Return the (x, y) coordinate for the center point of the cell that contains the specified text.  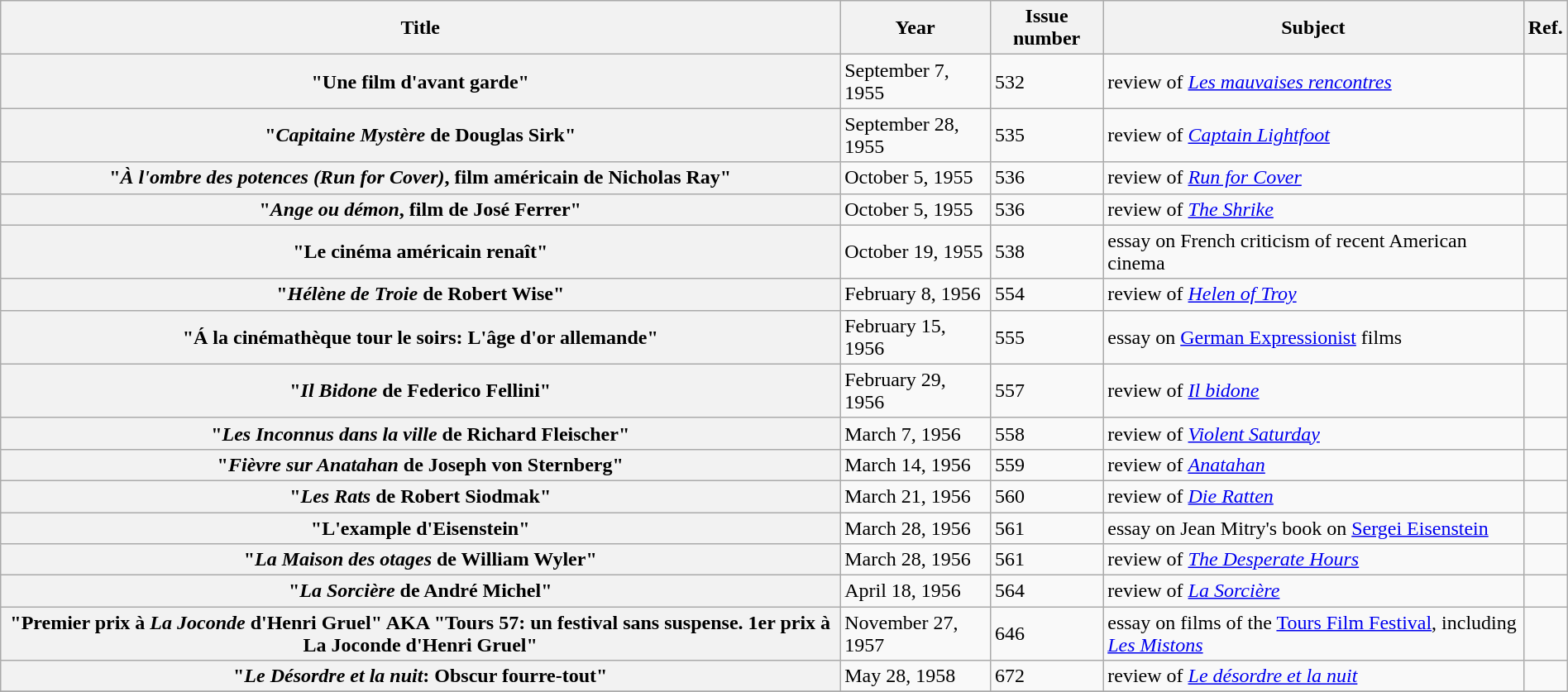
review of Les mauvaises rencontres (1313, 81)
Ref. (1545, 28)
"L'example d'Eisenstein" (420, 528)
September 28, 1955 (915, 136)
October 19, 1955 (915, 251)
Issue number (1046, 28)
essay on Jean Mitry's book on Sergei Eisenstein (1313, 528)
557 (1046, 390)
"Ange ou démon, film de José Ferrer" (420, 209)
564 (1046, 591)
March 14, 1956 (915, 465)
535 (1046, 136)
672 (1046, 676)
review of The Shrike (1313, 209)
"Premier prix à La Joconde d'Henri Gruel" AKA "Tours 57: un festival sans suspense. 1er prix à La Joconde d'Henri Gruel" (420, 633)
review of Helen of Troy (1313, 294)
essay on German Expressionist films (1313, 337)
"À l'ombre des potences (Run for Cover), film américain de Nicholas Ray" (420, 178)
March 7, 1956 (915, 433)
"La Maison des otages de William Wyler" (420, 560)
"Les Inconnus dans la ville de Richard Fleischer" (420, 433)
532 (1046, 81)
"Une film d'avant garde" (420, 81)
review of Die Ratten (1313, 496)
review of Il bidone (1313, 390)
November 27, 1957 (915, 633)
538 (1046, 251)
560 (1046, 496)
essay on French criticism of recent American cinema (1313, 251)
"Il Bidone de Federico Fellini" (420, 390)
558 (1046, 433)
review of The Desperate Hours (1313, 560)
Title (420, 28)
"La Sorcière de André Michel" (420, 591)
554 (1046, 294)
September 7, 1955 (915, 81)
May 28, 1958 (915, 676)
"Capitaine Mystère de Douglas Sirk" (420, 136)
review of Run for Cover (1313, 178)
"Le cinéma américain renaît" (420, 251)
essay on films of the Tours Film Festival, including Les Mistons (1313, 633)
February 8, 1956 (915, 294)
"Le Désordre et la nuit: Obscur fourre-tout" (420, 676)
"Les Rats de Robert Siodmak" (420, 496)
February 29, 1956 (915, 390)
"Á la cinémathèque tour le soirs: L'âge d'or allemande" (420, 337)
555 (1046, 337)
"Fièvre sur Anatahan de Joseph von Sternberg" (420, 465)
April 18, 1956 (915, 591)
559 (1046, 465)
review of La Sorcière (1313, 591)
review of Le désordre et la nuit (1313, 676)
Subject (1313, 28)
"Hélène de Troie de Robert Wise" (420, 294)
review of Violent Saturday (1313, 433)
Year (915, 28)
March 21, 1956 (915, 496)
646 (1046, 633)
review of Anatahan (1313, 465)
review of Captain Lightfoot (1313, 136)
February 15, 1956 (915, 337)
